Find where the given text appears and provide that cell's center as [X, Y] coordinate. 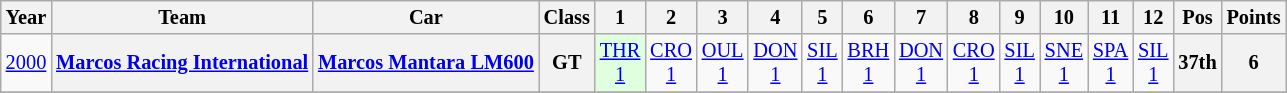
Year [26, 17]
Points [1254, 17]
37th [1197, 63]
8 [974, 17]
3 [723, 17]
12 [1153, 17]
THR1 [620, 63]
GT [567, 63]
Marcos Mantara LM600 [426, 63]
OUL1 [723, 63]
5 [822, 17]
Pos [1197, 17]
1 [620, 17]
4 [775, 17]
2000 [26, 63]
SNE1 [1064, 63]
9 [1020, 17]
11 [1110, 17]
Marcos Racing International [182, 63]
7 [921, 17]
2 [671, 17]
BRH1 [869, 63]
Team [182, 17]
SPA1 [1110, 63]
Car [426, 17]
Class [567, 17]
10 [1064, 17]
